Determine the (X, Y) coordinate at the center of the cell enclosing the given text.  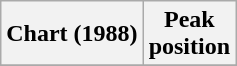
Peakposition (189, 34)
Chart (1988) (72, 34)
